From the cell containing the given text, extract its center point as (X, Y) coordinate. 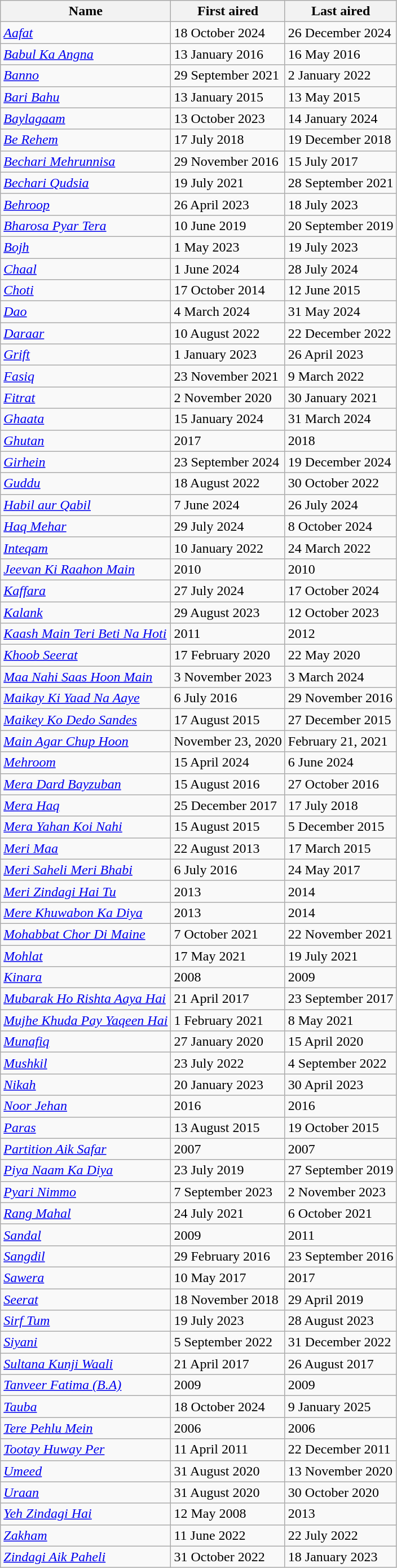
Uraan (86, 1492)
Mubarak Ho Rishta Aaya Hai (86, 999)
6 October 2021 (341, 1213)
Sultana Kunji Waali (86, 1364)
Kalank (86, 612)
10 May 2017 (228, 1278)
23 July 2022 (228, 1063)
6 June 2024 (341, 763)
27 September 2019 (341, 1170)
Mera Haq (86, 805)
30 October 2020 (341, 1492)
11 June 2022 (228, 1535)
24 July 2021 (228, 1213)
15 August 2015 (228, 827)
Maikey Ko Dedo Sandes (86, 720)
Maa Nahi Saas Hoon Main (86, 677)
15 January 2024 (228, 419)
13 May 2015 (341, 97)
26 July 2024 (341, 505)
Tootay Huway Per (86, 1450)
Bechari Mehrunnisa (86, 161)
Mushkil (86, 1063)
2018 (341, 441)
2 November 2023 (341, 1192)
22 December 2011 (341, 1450)
Ghutan (86, 441)
Baylagaam (86, 118)
19 October 2015 (341, 1127)
3 March 2024 (341, 677)
Nikah (86, 1085)
Bojh (86, 247)
Mehroom (86, 763)
28 September 2021 (341, 183)
11 April 2011 (228, 1450)
22 December 2022 (341, 333)
Meri Maa (86, 848)
31 March 2024 (341, 419)
27 July 2024 (228, 591)
14 January 2024 (341, 118)
13 January 2015 (228, 97)
30 April 2023 (341, 1085)
Mohabbat Chor Di Maine (86, 934)
2 January 2022 (341, 76)
13 November 2020 (341, 1471)
Main Agar Chup Hoon (86, 741)
22 May 2020 (341, 655)
15 April 2024 (228, 763)
3 November 2023 (228, 677)
Siyani (86, 1342)
Zakham (86, 1535)
Pyari Nimmo (86, 1192)
Noor Jehan (86, 1106)
18 August 2022 (228, 483)
17 August 2015 (228, 720)
9 March 2022 (341, 376)
Grift (86, 355)
Girhein (86, 462)
Habil aur Qabil (86, 505)
17 February 2020 (228, 655)
Sangdil (86, 1256)
Mera Dard Bayzuban (86, 784)
15 April 2020 (341, 1042)
Bari Bahu (86, 97)
19 December 2018 (341, 140)
31 December 2022 (341, 1342)
22 November 2021 (341, 934)
Meri Saheli Meri Bhabi (86, 870)
8 October 2024 (341, 526)
20 January 2023 (228, 1085)
20 September 2019 (341, 226)
Sawera (86, 1278)
17 October 2024 (341, 591)
17 October 2014 (228, 290)
7 October 2021 (228, 934)
10 August 2022 (228, 333)
Babul Ka Angna (86, 54)
Name (86, 11)
Meri Zindagi Hai Tu (86, 891)
Choti (86, 290)
18 January 2023 (341, 1557)
28 August 2023 (341, 1321)
Tauba (86, 1407)
23 September 2024 (228, 462)
Rang Mahal (86, 1213)
13 August 2015 (228, 1127)
February 21, 2021 (341, 741)
2012 (341, 634)
1 June 2024 (228, 269)
Mujhe Khuda Pay Yaqeen Hai (86, 1020)
13 October 2023 (228, 118)
22 July 2022 (341, 1535)
12 June 2015 (341, 290)
Fasiq (86, 376)
30 October 2022 (341, 483)
15 July 2017 (341, 161)
12 May 2008 (228, 1514)
25 December 2017 (228, 805)
31 October 2022 (228, 1557)
5 September 2022 (228, 1342)
Banno (86, 76)
18 July 2023 (341, 204)
27 December 2015 (341, 720)
23 July 2019 (228, 1170)
Piya Naam Ka Diya (86, 1170)
31 May 2024 (341, 312)
First aired (228, 11)
1 January 2023 (228, 355)
7 September 2023 (228, 1192)
Kinara (86, 977)
2008 (228, 977)
Tanveer Fatima (B.A) (86, 1385)
Mera Yahan Koi Nahi (86, 827)
29 February 2016 (228, 1256)
Be Rehem (86, 140)
Maikay Ki Yaad Na Aaye (86, 698)
Paras (86, 1127)
27 January 2020 (228, 1042)
30 January 2021 (341, 398)
Bechari Qudsia (86, 183)
Sirf Tum (86, 1321)
Fitrat (86, 398)
Tere Pehlu Mein (86, 1428)
8 May 2021 (341, 1020)
12 October 2023 (341, 612)
10 June 2019 (228, 226)
18 November 2018 (228, 1299)
Mohlat (86, 956)
Zindagi Aik Paheli (86, 1557)
1 February 2021 (228, 1020)
Mere Khuwabon Ka Diya (86, 913)
Khoob Seerat (86, 655)
Inteqam (86, 548)
29 August 2023 (228, 612)
13 January 2016 (228, 54)
24 March 2022 (341, 548)
23 September 2017 (341, 999)
Haq Mehar (86, 526)
Seerat (86, 1299)
24 May 2017 (341, 870)
4 March 2024 (228, 312)
28 July 2024 (341, 269)
23 September 2016 (341, 1256)
Umeed (86, 1471)
5 December 2015 (341, 827)
Behroop (86, 204)
26 December 2024 (341, 33)
November 23, 2020 (228, 741)
23 November 2021 (228, 376)
Guddu (86, 483)
29 April 2019 (341, 1299)
Partition Aik Safar (86, 1149)
Ghaata (86, 419)
22 August 2013 (228, 848)
Chaal (86, 269)
Dao (86, 312)
Munafiq (86, 1042)
15 August 2016 (228, 784)
10 January 2022 (228, 548)
4 September 2022 (341, 1063)
29 September 2021 (228, 76)
Jeevan Ki Raahon Main (86, 569)
Last aired (341, 11)
17 May 2021 (228, 956)
27 October 2016 (341, 784)
Kaash Main Teri Beti Na Hoti (86, 634)
Aafat (86, 33)
19 December 2024 (341, 462)
7 June 2024 (228, 505)
Yeh Zindagi Hai (86, 1514)
26 August 2017 (341, 1364)
Sandal (86, 1235)
16 May 2016 (341, 54)
9 January 2025 (341, 1407)
2 November 2020 (228, 398)
Kaffara (86, 591)
1 May 2023 (228, 247)
17 March 2015 (341, 848)
Daraar (86, 333)
Bharosa Pyar Tera (86, 226)
29 July 2024 (228, 526)
